From the cell containing the given text, extract its center point as [x, y] coordinate. 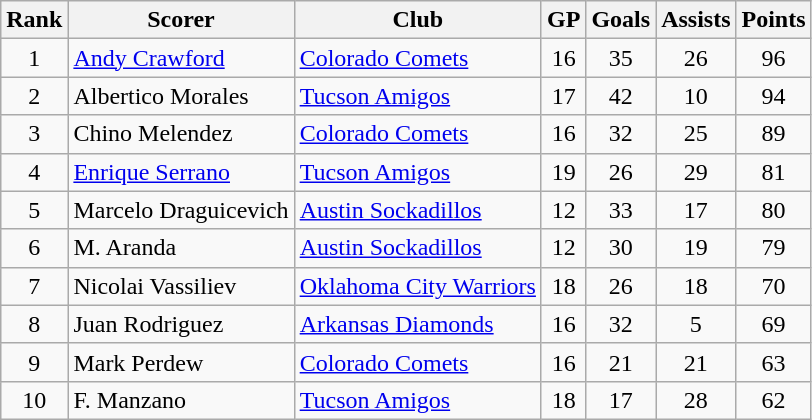
8 [34, 324]
Scorer [181, 20]
Juan Rodriguez [181, 324]
94 [774, 96]
63 [774, 362]
25 [696, 134]
2 [34, 96]
Mark Perdew [181, 362]
Andy Crawford [181, 58]
69 [774, 324]
Nicolai Vassiliev [181, 286]
30 [621, 248]
Rank [34, 20]
Club [418, 20]
79 [774, 248]
80 [774, 210]
M. Aranda [181, 248]
4 [34, 172]
89 [774, 134]
81 [774, 172]
6 [34, 248]
33 [621, 210]
Marcelo Draguicevich [181, 210]
62 [774, 400]
Assists [696, 20]
28 [696, 400]
3 [34, 134]
7 [34, 286]
Points [774, 20]
Chino Melendez [181, 134]
96 [774, 58]
9 [34, 362]
Arkansas Diamonds [418, 324]
70 [774, 286]
1 [34, 58]
Goals [621, 20]
Enrique Serrano [181, 172]
GP [563, 20]
Albertico Morales [181, 96]
42 [621, 96]
29 [696, 172]
F. Manzano [181, 400]
Oklahoma City Warriors [418, 286]
35 [621, 58]
